For the text-containing cell, return its midpoint in (X, Y) coordinate format. 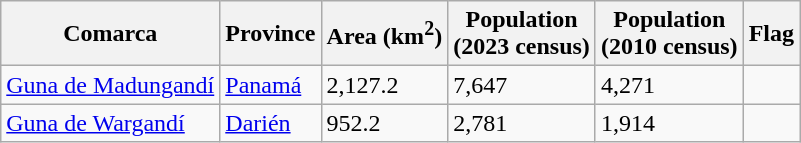
Area (km2) (384, 34)
Province (270, 34)
4,271 (669, 85)
2,781 (522, 123)
952.2 (384, 123)
Comarca (110, 34)
Guna de Wargandí (110, 123)
1,914 (669, 123)
Panamá (270, 85)
Flag (771, 34)
2,127.2 (384, 85)
Population(2010 census) (669, 34)
Darién (270, 123)
Guna de Madungandí (110, 85)
Population(2023 census) (522, 34)
7,647 (522, 85)
